Provide the (X, Y) coordinate of the cell's center where the given text is located.  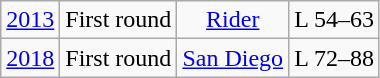
L 72–88 (334, 58)
2013 (30, 20)
L 54–63 (334, 20)
Rider (233, 20)
San Diego (233, 58)
2018 (30, 58)
